Output the [X, Y] coordinate of the center of the cell containing the given text.  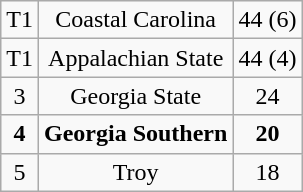
44 (4) [268, 58]
3 [20, 96]
44 (6) [268, 20]
4 [20, 134]
Appalachian State [135, 58]
Georgia State [135, 96]
5 [20, 172]
Georgia Southern [135, 134]
Coastal Carolina [135, 20]
20 [268, 134]
24 [268, 96]
Troy [135, 172]
18 [268, 172]
